Find where the given text appears and provide that cell's center as [x, y] coordinate. 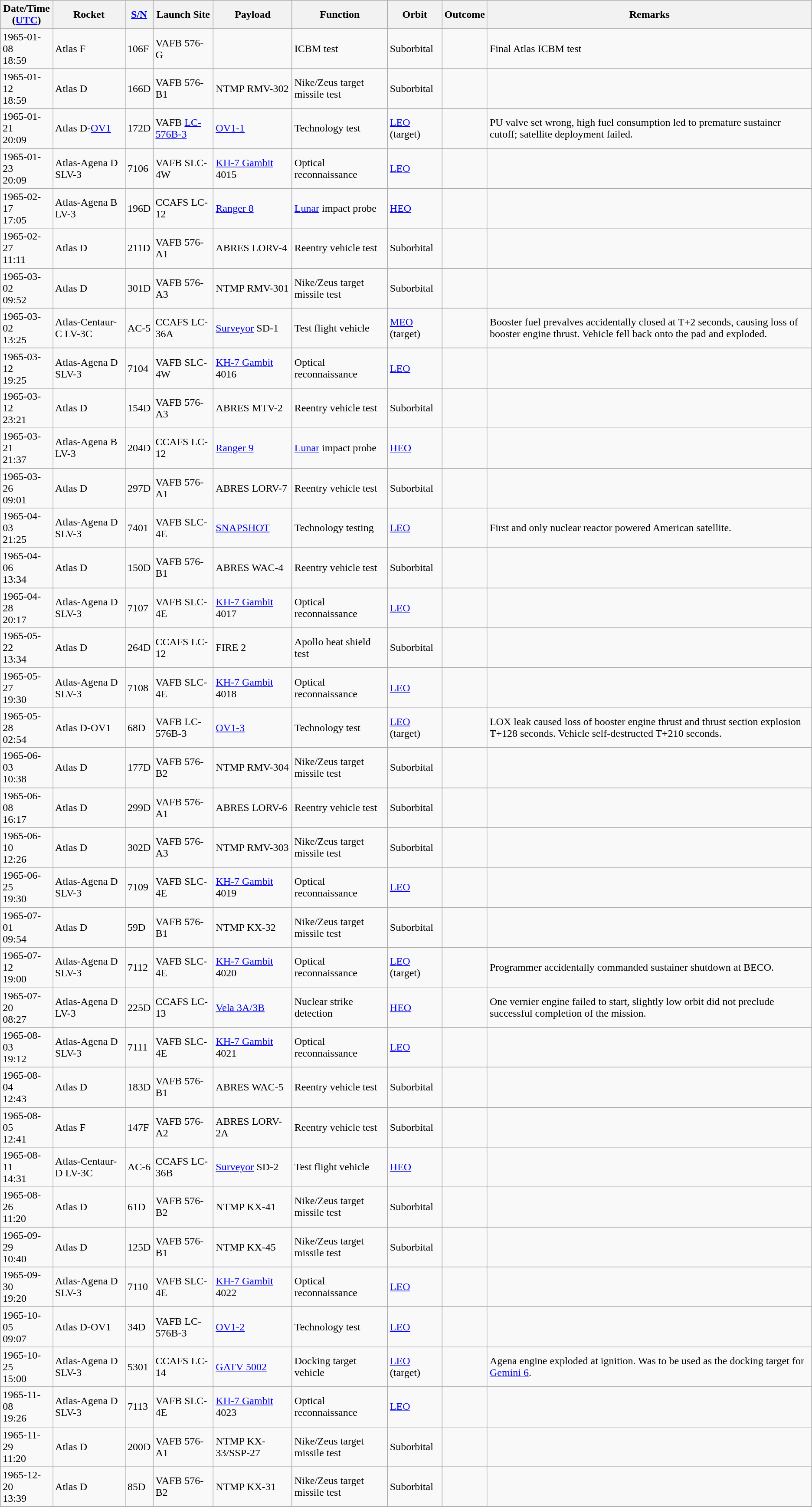
172D [139, 128]
GATV 5002 [252, 1367]
Apollo heat shield test [340, 648]
1965-05-2719:30 [27, 688]
196D [139, 208]
Orbit [415, 15]
NTMP RMV-302 [252, 89]
1965-04-2820:17 [27, 608]
Payload [252, 15]
OV1-1 [252, 128]
183D [139, 1087]
Vela 3A/3B [252, 1007]
Programmer accidentally commanded sustainer shutdown at BECO. [649, 967]
1965-01-2320:09 [27, 168]
1965-07-0109:54 [27, 927]
264D [139, 648]
KH-7 Gambit 4016 [252, 368]
1965-01-2120:09 [27, 128]
Function [340, 15]
AC-6 [139, 1167]
MEO (target) [415, 328]
7106 [139, 168]
1965-03-1219:25 [27, 368]
61D [139, 1207]
125D [139, 1247]
OV1-3 [252, 728]
Ranger 8 [252, 208]
KH-7 Gambit 4018 [252, 688]
Agena engine exploded at ignition. Was to be used as the docking target for Gemini 6. [649, 1367]
211D [139, 248]
1965-08-2611:20 [27, 1207]
1965-01-1218:59 [27, 89]
1965-04-0321:25 [27, 528]
7108 [139, 688]
106F [139, 49]
200D [139, 1447]
CCAFS LC-36A [183, 328]
1965-05-2802:54 [27, 728]
Atlas-Centaur-D LV-3C [89, 1167]
Date/Time(UTC) [27, 15]
1965-09-2910:40 [27, 1247]
85D [139, 1487]
NTMP RMV-304 [252, 768]
150D [139, 568]
KH-7 Gambit 4019 [252, 887]
ABRES MTV-2 [252, 408]
1965-08-0512:41 [27, 1127]
1965-10-0509:07 [27, 1327]
1965-03-2609:01 [27, 488]
Booster fuel prevalves accidentally closed at T+2 seconds, causing loss of booster engine thrust. Vehicle fell back onto the pad and exploded. [649, 328]
177D [139, 768]
KH-7 Gambit 4023 [252, 1407]
7110 [139, 1287]
NTMP KX-33/SSP-27 [252, 1447]
Outcome [465, 15]
AC-5 [139, 328]
1965-07-1219:00 [27, 967]
First and only nuclear reactor powered American satellite. [649, 528]
7112 [139, 967]
1965-06-0816:17 [27, 808]
FIRE 2 [252, 648]
Atlas-Agena D LV-3 [89, 1007]
1965-11-0819:26 [27, 1407]
SNAPSHOT [252, 528]
204D [139, 448]
34D [139, 1327]
1965-02-1717:05 [27, 208]
Atlas-Centaur-C LV-3C [89, 328]
166D [139, 89]
CCAFS LC-14 [183, 1367]
ABRES LORV-4 [252, 248]
Surveyor SD-2 [252, 1167]
One vernier engine failed to start, slightly low orbit did not preclude successful completion of the mission. [649, 1007]
1965-11-2911:20 [27, 1447]
7107 [139, 608]
KH-7 Gambit 4015 [252, 168]
NTMP KX-32 [252, 927]
1965-06-1012:26 [27, 847]
S/N [139, 15]
1965-01-0818:59 [27, 49]
225D [139, 1007]
1965-08-0412:43 [27, 1087]
1965-03-1223:21 [27, 408]
Rocket [89, 15]
LOX leak caused loss of booster engine thrust and thrust section explosion T+128 seconds. Vehicle self-destructed T+210 seconds. [649, 728]
KH-7 Gambit 4017 [252, 608]
ABRES LORV-6 [252, 808]
CCAFS LC-13 [183, 1007]
1965-03-0213:25 [27, 328]
NTMP KX-31 [252, 1487]
1965-03-0209:52 [27, 288]
1965-06-0310:38 [27, 768]
KH-7 Gambit 4021 [252, 1047]
KH-7 Gambit 4022 [252, 1287]
5301 [139, 1367]
ABRES LORV-2A [252, 1127]
59D [139, 927]
154D [139, 408]
7109 [139, 887]
CCAFS LC-36B [183, 1167]
NTMP RMV-303 [252, 847]
1965-06-2519:30 [27, 887]
7111 [139, 1047]
7113 [139, 1407]
68D [139, 728]
297D [139, 488]
1965-10-2515:00 [27, 1367]
VAFB 576-A2 [183, 1127]
Launch Site [183, 15]
302D [139, 847]
ABRES LORV-7 [252, 488]
OV1-2 [252, 1327]
PU valve set wrong, high fuel consumption led to premature sustainer cutoff; satellite deployment failed. [649, 128]
ICBM test [340, 49]
NTMP KX-45 [252, 1247]
1965-07-2008:27 [27, 1007]
Docking target vehicle [340, 1367]
KH-7 Gambit 4020 [252, 967]
7104 [139, 368]
ABRES WAC-5 [252, 1087]
301D [139, 288]
1965-08-0319:12 [27, 1047]
Nuclear strike detection [340, 1007]
NTMP KX-41 [252, 1207]
1965-03-2121:37 [27, 448]
Surveyor SD-1 [252, 328]
Remarks [649, 15]
ABRES WAC-4 [252, 568]
1965-08-1114:31 [27, 1167]
1965-12-2013:39 [27, 1487]
Technology testing [340, 528]
147F [139, 1127]
1965-02-2711:11 [27, 248]
NTMP RMV-301 [252, 288]
7401 [139, 528]
Final Atlas ICBM test [649, 49]
Ranger 9 [252, 448]
1965-05-2213:34 [27, 648]
1965-09-3019:20 [27, 1287]
299D [139, 808]
1965-04-0613:34 [27, 568]
VAFB 576-G [183, 49]
